Detect which cell encompasses the target text, then output its [X, Y] center coordinate. 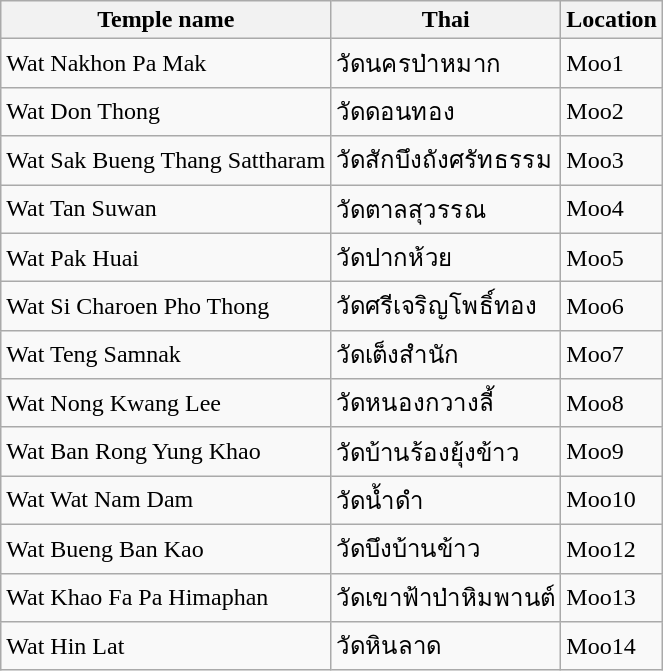
Moo9 [612, 452]
Moo12 [612, 548]
Moo2 [612, 112]
Moo1 [612, 64]
Wat Tan Suwan [166, 208]
Temple name [166, 20]
วัดเขาฟ้าป่าหิมพานต์ [446, 598]
Wat Ban Rong Yung Khao [166, 452]
วัดดอนทอง [446, 112]
วัดศรีเจริญโพธิ์ทอง [446, 306]
Moo14 [612, 646]
Wat Teng Samnak [166, 354]
Location [612, 20]
Wat Nakhon Pa Mak [166, 64]
Moo4 [612, 208]
วัดน้ำดำ [446, 500]
Wat Don Thong [166, 112]
วัดนครป่าหมาก [446, 64]
วัดเต็งสำนัก [446, 354]
วัดปากห้วย [446, 258]
วัดหินลาด [446, 646]
วัดบึงบ้านข้าว [446, 548]
Moo3 [612, 160]
วัดตาลสุวรรณ [446, 208]
Moo5 [612, 258]
Thai [446, 20]
Wat Wat Nam Dam [166, 500]
Moo8 [612, 404]
วัดบ้านร้องยุ้งข้าว [446, 452]
Wat Khao Fa Pa Himaphan [166, 598]
วัดหนองกวางลี้ [446, 404]
Wat Bueng Ban Kao [166, 548]
Wat Sak Bueng Thang Sattharam [166, 160]
Wat Nong Kwang Lee [166, 404]
Wat Hin Lat [166, 646]
Moo7 [612, 354]
Wat Si Charoen Pho Thong [166, 306]
Moo13 [612, 598]
Moo10 [612, 500]
Moo6 [612, 306]
Wat Pak Huai [166, 258]
วัดสักบึงถังศรัทธรรม [446, 160]
